From the cell containing the given text, extract its center point as (X, Y) coordinate. 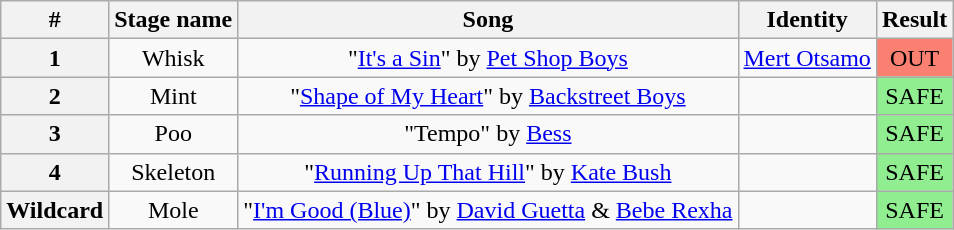
Whisk (174, 58)
Wildcard (55, 210)
Identity (807, 20)
1 (55, 58)
Stage name (174, 20)
"I'm Good (Blue)" by David Guetta & Bebe Rexha (488, 210)
2 (55, 96)
"Running Up That Hill" by Kate Bush (488, 172)
Skeleton (174, 172)
Result (914, 20)
Mint (174, 96)
Mole (174, 210)
"It's a Sin" by Pet Shop Boys (488, 58)
Mert Otsamo (807, 58)
# (55, 20)
Song (488, 20)
"Shape of My Heart" by Backstreet Boys (488, 96)
4 (55, 172)
3 (55, 134)
"Tempo" by Bess (488, 134)
Poo (174, 134)
OUT (914, 58)
